Return the (x, y) coordinate for the center point of the cell that contains the specified text.  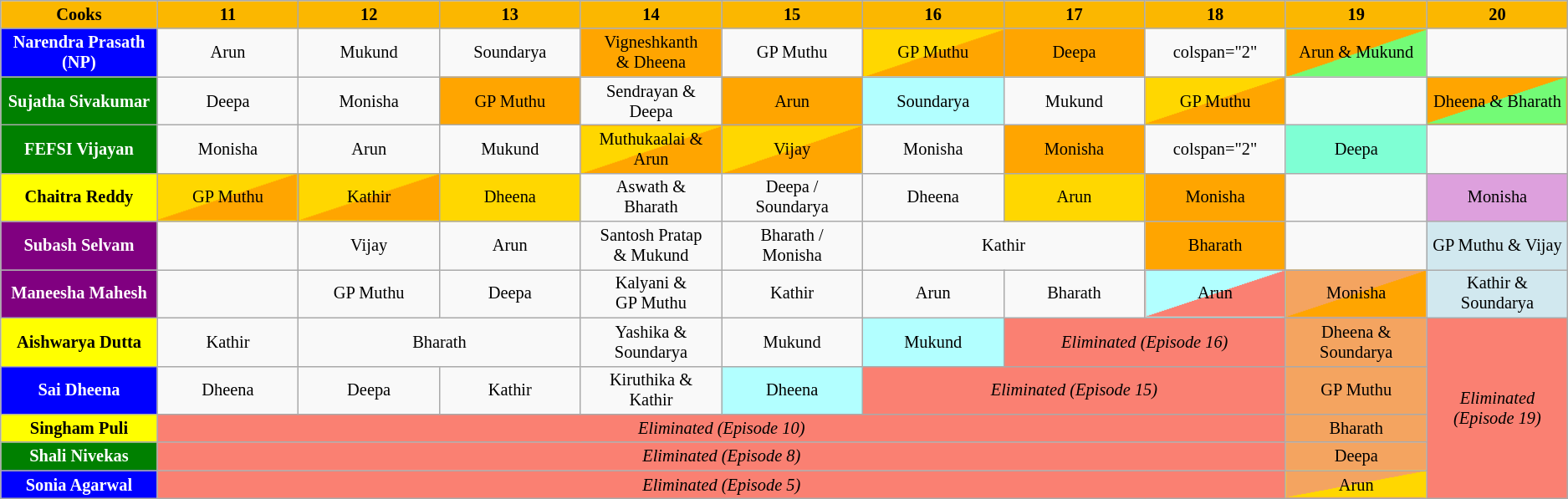
19 (1356, 14)
Santosh Pratap& Mukund (651, 246)
Eliminated (Episode 15) (1074, 390)
GP Muthu & Vijay (1497, 246)
Subash Selvam (79, 246)
Eliminated (Episode 19) (1497, 408)
Dheena &Soundarya (1356, 342)
13 (510, 14)
Singham Puli (79, 428)
Shali Nivekas (79, 456)
Arun & Mukund (1356, 53)
Kalyani &GP Muthu (651, 293)
17 (1074, 14)
Sujatha Sivakumar (79, 101)
Kathir & Soundarya (1497, 293)
Cooks (79, 14)
11 (227, 14)
FEFSI Vijayan (79, 149)
Muthukaalai &Arun (651, 149)
Eliminated (Episode 8) (721, 456)
Vigneshkanth& Dheena (651, 53)
Chaitra Reddy (79, 197)
16 (933, 14)
Eliminated (Episode 16) (1144, 342)
14 (651, 14)
15 (793, 14)
Aswath &Bharath (651, 197)
Aishwarya Dutta (79, 342)
18 (1216, 14)
Deepa /Soundarya (793, 197)
Eliminated (Episode 10) (721, 428)
Sendrayan &Deepa (651, 101)
Narendra Prasath (NP) (79, 53)
Eliminated (Episode 5) (721, 485)
Dheena & Bharath (1497, 101)
Sonia Agarwal (79, 485)
20 (1497, 14)
Kiruthika &Kathir (651, 390)
Bharath /Monisha (793, 246)
Sai Dheena (79, 390)
Maneesha Mahesh (79, 293)
12 (370, 14)
Yashika &Soundarya (651, 342)
